From the cell containing the given text, extract its center point as (x, y) coordinate. 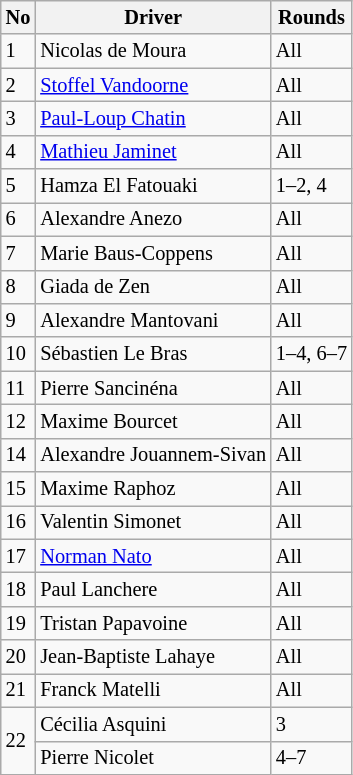
17 (18, 556)
Paul-Loup Chatin (153, 118)
Sébastien Le Bras (153, 354)
Maxime Bourcet (153, 421)
9 (18, 320)
1–4, 6–7 (312, 354)
20 (18, 657)
11 (18, 388)
Tristan Papavoine (153, 623)
Jean-Baptiste Lahaye (153, 657)
Franck Matelli (153, 690)
Alexandre Jouannem-Sivan (153, 455)
Nicolas de Moura (153, 51)
Pierre Nicolet (153, 758)
Hamza El Fatouaki (153, 186)
Pierre Sancinéna (153, 388)
Norman Nato (153, 556)
Valentin Simonet (153, 522)
Alexandre Anezo (153, 219)
18 (18, 589)
10 (18, 354)
6 (18, 219)
5 (18, 186)
4 (18, 152)
22 (18, 740)
14 (18, 455)
7 (18, 253)
Stoffel Vandoorne (153, 85)
4–7 (312, 758)
15 (18, 489)
Cécilia Asquini (153, 724)
2 (18, 85)
Giada de Zen (153, 287)
Paul Lanchere (153, 589)
Alexandre Mantovani (153, 320)
21 (18, 690)
1 (18, 51)
Mathieu Jaminet (153, 152)
19 (18, 623)
16 (18, 522)
No (18, 17)
Driver (153, 17)
Rounds (312, 17)
8 (18, 287)
Maxime Raphoz (153, 489)
12 (18, 421)
1–2, 4 (312, 186)
Marie Baus-Coppens (153, 253)
